Scan for the cell matching the given text and deliver its (X, Y) coordinate at center. 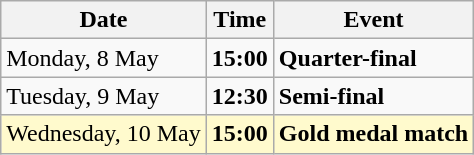
Quarter-final (373, 58)
Monday, 8 May (104, 58)
Tuesday, 9 May (104, 96)
Time (240, 20)
Wednesday, 10 May (104, 134)
Semi-final (373, 96)
Gold medal match (373, 134)
Date (104, 20)
Event (373, 20)
12:30 (240, 96)
